Capture the cell that displays the provided text and extract its (X, Y) central coordinate. 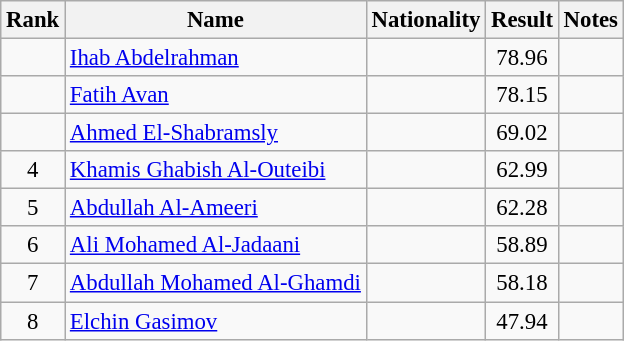
78.96 (522, 58)
Khamis Ghabish Al-Outeibi (216, 170)
Notes (590, 20)
Result (522, 20)
Rank (33, 20)
Nationality (426, 20)
6 (33, 245)
Ali Mohamed Al-Jadaani (216, 245)
58.18 (522, 283)
7 (33, 283)
62.99 (522, 170)
62.28 (522, 208)
Fatih Avan (216, 95)
Abdullah Al-Ameeri (216, 208)
5 (33, 208)
Ihab Abdelrahman (216, 58)
58.89 (522, 245)
78.15 (522, 95)
47.94 (522, 321)
Ahmed El-Shabramsly (216, 133)
Name (216, 20)
69.02 (522, 133)
Elchin Gasimov (216, 321)
Abdullah Mohamed Al-Ghamdi (216, 283)
4 (33, 170)
8 (33, 321)
